Identify which cell holds the provided text, then report its (X, Y) central coordinate. 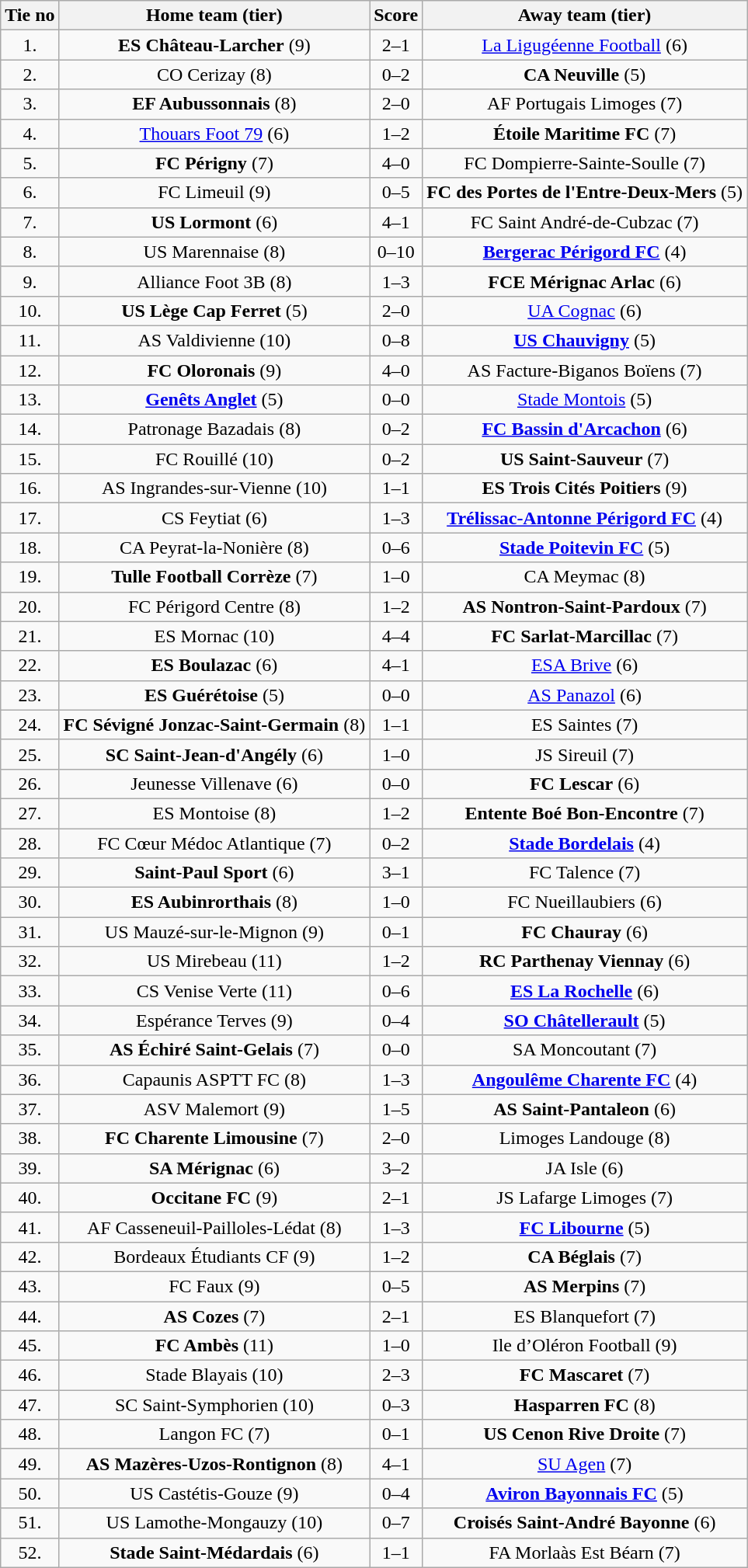
ES Mornac (10) (214, 636)
UA Cognac (6) (585, 311)
AS Cozes (7) (214, 1316)
34. (30, 1020)
27. (30, 813)
Jeunesse Villenave (6) (214, 784)
ASV Malemort (9) (214, 1109)
Angoulême Charente FC (4) (585, 1080)
Home team (tier) (214, 16)
12. (30, 370)
CO Cerizay (8) (214, 75)
Score (396, 16)
11. (30, 340)
RC Parthenay Viennay (6) (585, 961)
US Saint-Sauveur (7) (585, 459)
FC Sarlat-Marcillac (7) (585, 636)
AS Nontron-Saint-Pardoux (7) (585, 607)
Stade Blayais (10) (214, 1375)
Limoges Landouge (8) (585, 1139)
45. (30, 1346)
FC Limeuil (9) (214, 193)
19. (30, 577)
FC Périgord Centre (8) (214, 607)
AS Mazères-Uzos-Rontignon (8) (214, 1464)
40. (30, 1198)
FC des Portes de l'Entre-Deux-Mers (5) (585, 193)
FC Cœur Médoc Atlantique (7) (214, 843)
8. (30, 252)
21. (30, 636)
EF Aubussonnais (8) (214, 104)
Aviron Bayonnais FC (5) (585, 1493)
ES Montoise (8) (214, 813)
FC Bassin d'Arcachon (6) (585, 429)
0–10 (396, 252)
US Castétis-Gouze (9) (214, 1493)
Espérance Terves (9) (214, 1020)
Ile d’Oléron Football (9) (585, 1346)
FC Chauray (6) (585, 932)
JS Lafarge Limoges (7) (585, 1198)
2. (30, 75)
1. (30, 45)
ES Boulazac (6) (214, 666)
Langon FC (7) (214, 1434)
Tulle Football Corrèze (7) (214, 577)
25. (30, 754)
41. (30, 1227)
CA Béglais (7) (585, 1257)
FCE Mérignac Arlac (6) (585, 281)
42. (30, 1257)
FC Saint André-de-Cubzac (7) (585, 222)
AS Échiré Saint-Gelais (7) (214, 1050)
22. (30, 666)
FC Dompierre-Sainte-Soulle (7) (585, 163)
18. (30, 548)
US Mirebeau (11) (214, 961)
ES Aubinrorthais (8) (214, 902)
AS Saint-Pantaleon (6) (585, 1109)
3–2 (396, 1168)
Away team (tier) (585, 16)
Thouars Foot 79 (6) (214, 134)
ES Saintes (7) (585, 725)
13. (30, 400)
FC Faux (9) (214, 1286)
ES Château-Larcher (9) (214, 45)
10. (30, 311)
43. (30, 1286)
48. (30, 1434)
FC Périgny (7) (214, 163)
AS Ingrandes-sur-Vienne (10) (214, 488)
FC Lescar (6) (585, 784)
SC Saint-Jean-d'Angély (6) (214, 754)
AF Portugais Limoges (7) (585, 104)
3. (30, 104)
Étoile Maritime FC (7) (585, 134)
52. (30, 1552)
29. (30, 873)
Trélissac-Antonne Périgord FC (4) (585, 518)
Croisés Saint-André Bayonne (6) (585, 1523)
9. (30, 281)
AS Facture-Biganos Boïens (7) (585, 370)
SC Saint-Symphorien (10) (214, 1405)
US Chauvigny (5) (585, 340)
44. (30, 1316)
Alliance Foot 3B (8) (214, 281)
Stade Saint-Médardais (6) (214, 1552)
US Marennaise (8) (214, 252)
Bordeaux Étudiants CF (9) (214, 1257)
FC Nueillaubiers (6) (585, 902)
Capaunis ASPTT FC (8) (214, 1080)
AF Casseneuil-Pailloles-Lédat (8) (214, 1227)
0–8 (396, 340)
16. (30, 488)
23. (30, 695)
ES Guérétoise (5) (214, 695)
FC Mascaret (7) (585, 1375)
20. (30, 607)
38. (30, 1139)
30. (30, 902)
SU Agen (7) (585, 1464)
CA Neuville (5) (585, 75)
CS Venise Verte (11) (214, 991)
FC Oloronais (9) (214, 370)
2–3 (396, 1375)
0–3 (396, 1405)
47. (30, 1405)
17. (30, 518)
Bergerac Périgord FC (4) (585, 252)
0–7 (396, 1523)
6. (30, 193)
46. (30, 1375)
FC Libourne (5) (585, 1227)
33. (30, 991)
26. (30, 784)
Entente Boé Bon-Encontre (7) (585, 813)
US Lormont (6) (214, 222)
FC Ambès (11) (214, 1346)
1–5 (396, 1109)
CA Peyrat-la-Nonière (8) (214, 548)
JA Isle (6) (585, 1168)
ES La Rochelle (6) (585, 991)
SA Mérignac (6) (214, 1168)
Stade Poitevin FC (5) (585, 548)
US Lamothe-Mongauzy (10) (214, 1523)
35. (30, 1050)
24. (30, 725)
FA Morlaàs Est Béarn (7) (585, 1552)
Tie no (30, 16)
Stade Montois (5) (585, 400)
39. (30, 1168)
FC Talence (7) (585, 873)
US Mauzé-sur-le-Mignon (9) (214, 932)
5. (30, 163)
7. (30, 222)
ES Trois Cités Poitiers (9) (585, 488)
AS Panazol (6) (585, 695)
Patronage Bazadais (8) (214, 429)
51. (30, 1523)
FC Charente Limousine (7) (214, 1139)
49. (30, 1464)
La Ligugéenne Football (6) (585, 45)
4. (30, 134)
32. (30, 961)
Stade Bordelais (4) (585, 843)
28. (30, 843)
ES Blanquefort (7) (585, 1316)
50. (30, 1493)
Hasparren FC (8) (585, 1405)
Genêts Anglet (5) (214, 400)
AS Valdivienne (10) (214, 340)
Saint-Paul Sport (6) (214, 873)
4–4 (396, 636)
31. (30, 932)
36. (30, 1080)
ESA Brive (6) (585, 666)
FC Rouillé (10) (214, 459)
US Lège Cap Ferret (5) (214, 311)
3–1 (396, 873)
US Cenon Rive Droite (7) (585, 1434)
14. (30, 429)
15. (30, 459)
SA Moncoutant (7) (585, 1050)
JS Sireuil (7) (585, 754)
SO Châtellerault (5) (585, 1020)
FC Sévigné Jonzac-Saint-Germain (8) (214, 725)
Occitane FC (9) (214, 1198)
37. (30, 1109)
CA Meymac (8) (585, 577)
CS Feytiat (6) (214, 518)
AS Merpins (7) (585, 1286)
